Provide the (x, y) coordinate of the cell's center where the given text is located.  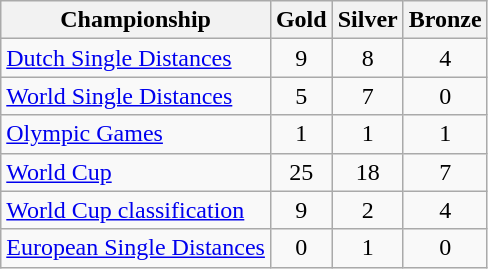
25 (301, 172)
Bronze (445, 20)
Gold (301, 20)
Dutch Single Distances (136, 58)
Silver (368, 20)
World Cup (136, 172)
8 (368, 58)
Championship (136, 20)
Olympic Games (136, 134)
European Single Distances (136, 248)
5 (301, 96)
World Cup classification (136, 210)
18 (368, 172)
World Single Distances (136, 96)
2 (368, 210)
